Pinpoint the cell where the given text exists, returning its (X, Y) midpoint coordinate. 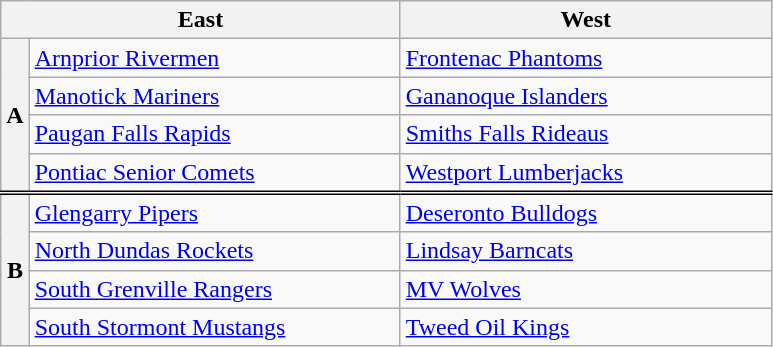
East (200, 20)
MV Wolves (586, 289)
Lindsay Barncats (586, 251)
Smiths Falls Rideaus (586, 134)
North Dundas Rockets (214, 251)
Tweed Oil Kings (586, 327)
Westport Lumberjacks (586, 173)
Glengarry Pipers (214, 213)
Gananoque Islanders (586, 96)
Frontenac Phantoms (586, 58)
Deseronto Bulldogs (586, 213)
South Stormont Mustangs (214, 327)
Paugan Falls Rapids (214, 134)
South Grenville Rangers (214, 289)
B (15, 270)
Pontiac Senior Comets (214, 173)
A (15, 116)
Arnprior Rivermen (214, 58)
Manotick Mariners (214, 96)
West (586, 20)
